Find where the given text appears and provide that cell's center as (x, y) coordinate. 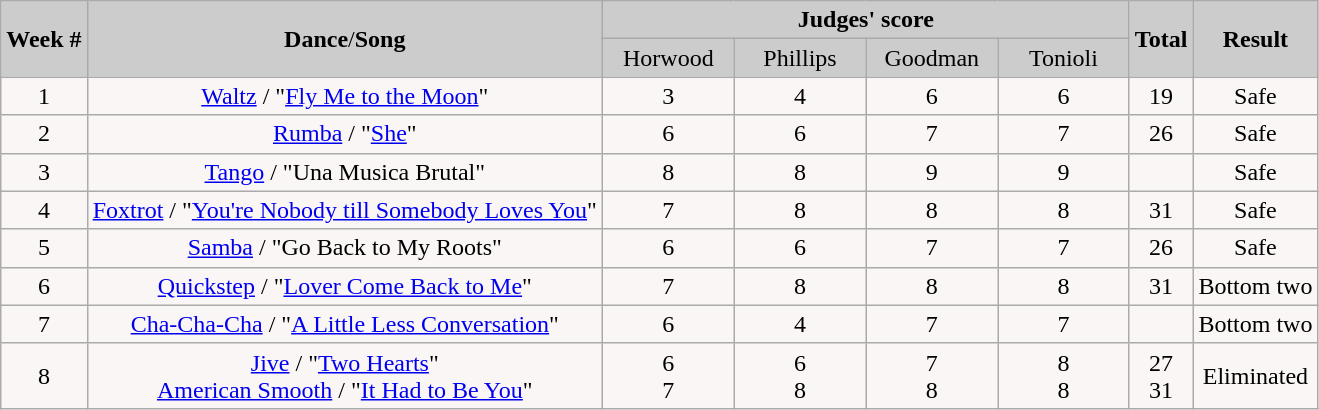
Goodman (932, 58)
Jive / "Two Hearts"American Smooth / "It Had to Be You" (344, 376)
88 (1064, 376)
19 (1161, 96)
2731 (1161, 376)
Eliminated (1256, 376)
78 (932, 376)
Quickstep / "Lover Come Back to Me" (344, 286)
Judges' score (866, 20)
Tango / "Una Musica Brutal" (344, 172)
Dance/Song (344, 39)
2 (44, 134)
67 (668, 376)
Phillips (800, 58)
1 (44, 96)
Result (1256, 39)
Tonioli (1064, 58)
Cha-Cha-Cha / "A Little Less Conversation" (344, 324)
Waltz / "Fly Me to the Moon" (344, 96)
5 (44, 248)
Total (1161, 39)
Samba / "Go Back to My Roots" (344, 248)
Foxtrot / "You're Nobody till Somebody Loves You" (344, 210)
Rumba / "She" (344, 134)
68 (800, 376)
Week # (44, 39)
Horwood (668, 58)
